Return [x, y] of the center of cell containing provided text 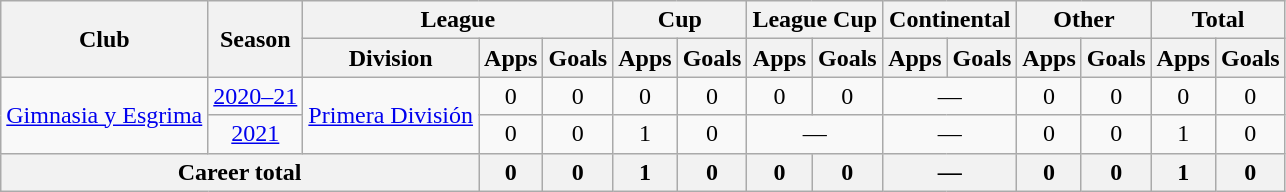
Primera División [391, 115]
2020–21 [256, 96]
Continental [950, 20]
Gimnasia y Esgrima [104, 115]
League [458, 20]
Season [256, 39]
Other [1084, 20]
Career total [240, 172]
Club [104, 39]
Cup [680, 20]
2021 [256, 134]
Total [1218, 20]
Division [391, 58]
League Cup [815, 20]
